Return [X, Y] of the center of cell containing provided text 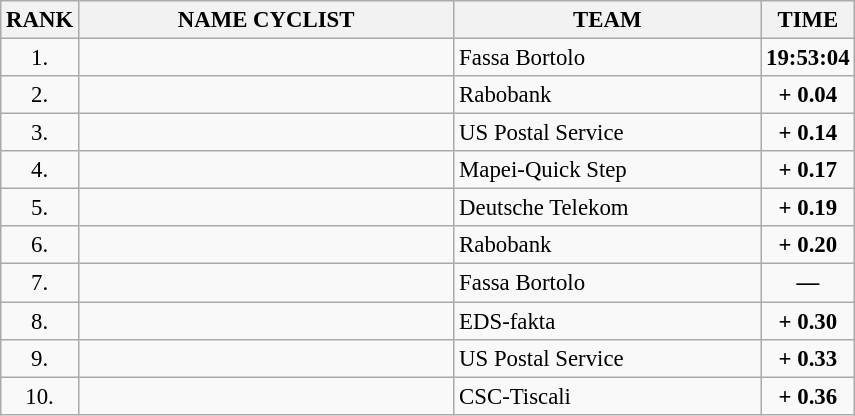
+ 0.14 [808, 133]
+ 0.30 [808, 321]
3. [40, 133]
7. [40, 283]
RANK [40, 20]
6. [40, 245]
EDS-fakta [608, 321]
— [808, 283]
19:53:04 [808, 58]
+ 0.20 [808, 245]
+ 0.36 [808, 396]
10. [40, 396]
+ 0.19 [808, 208]
+ 0.33 [808, 358]
Deutsche Telekom [608, 208]
9. [40, 358]
1. [40, 58]
NAME CYCLIST [266, 20]
4. [40, 170]
+ 0.04 [808, 95]
8. [40, 321]
+ 0.17 [808, 170]
Mapei-Quick Step [608, 170]
2. [40, 95]
TIME [808, 20]
5. [40, 208]
TEAM [608, 20]
CSC-Tiscali [608, 396]
